Search for the cell housing the specified text and yield its (X, Y) center coordinate. 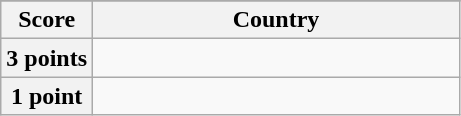
Country (276, 20)
3 points (47, 58)
1 point (47, 96)
Score (47, 20)
